Scan for the cell matching the given text and deliver its [x, y] coordinate at center. 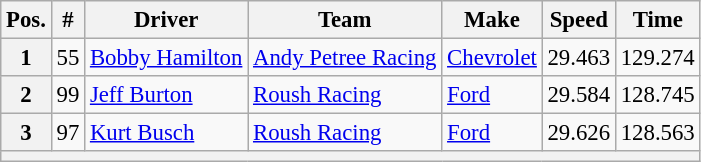
29.463 [578, 58]
Andy Petree Racing [345, 58]
129.274 [658, 58]
Time [658, 20]
128.563 [658, 133]
2 [26, 95]
55 [68, 58]
Chevrolet [492, 58]
# [68, 20]
Kurt Busch [166, 133]
Team [345, 20]
1 [26, 58]
Speed [578, 20]
99 [68, 95]
29.626 [578, 133]
97 [68, 133]
Pos. [26, 20]
Jeff Burton [166, 95]
3 [26, 133]
128.745 [658, 95]
29.584 [578, 95]
Bobby Hamilton [166, 58]
Driver [166, 20]
Make [492, 20]
